Locate the cell with the specified text and output its (X, Y) center coordinate. 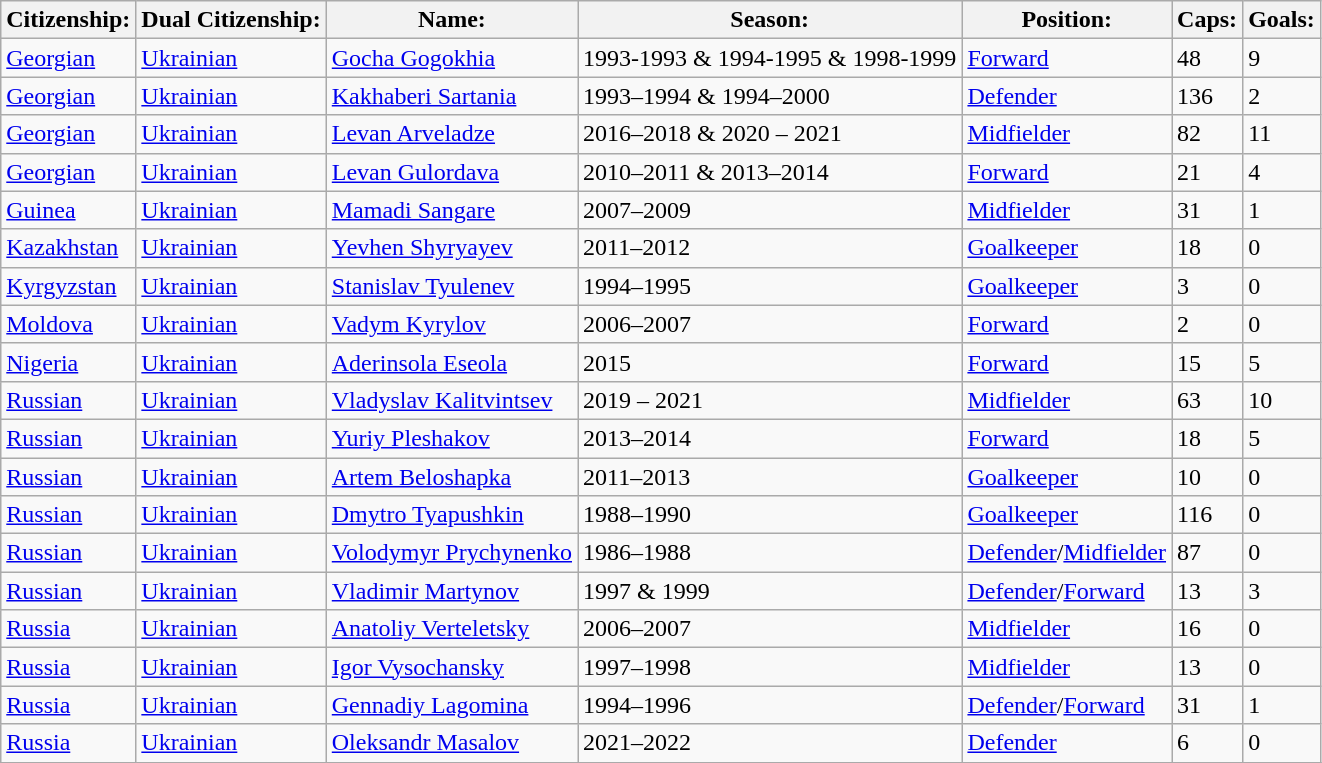
Kyrgyzstan (68, 286)
Levan Gulordava (452, 172)
1997 & 1999 (770, 591)
Guinea (68, 210)
Vladimir Martynov (452, 591)
16 (1208, 629)
Oleksandr Masalov (452, 743)
2011–2013 (770, 477)
Mamadi Sangare (452, 210)
Position: (1067, 20)
Nigeria (68, 362)
Stanislav Tyulenev (452, 286)
2013–2014 (770, 438)
Vadym Kyrylov (452, 324)
11 (1282, 134)
87 (1208, 553)
48 (1208, 58)
2016–2018 & 2020 – 2021 (770, 134)
82 (1208, 134)
Name: (452, 20)
Aderinsola Eseola (452, 362)
Igor Vysochansky (452, 667)
Caps: (1208, 20)
Dual Citizenship: (231, 20)
116 (1208, 515)
Moldova (68, 324)
1997–1998 (770, 667)
1994–1995 (770, 286)
4 (1282, 172)
2010–2011 & 2013–2014 (770, 172)
Artem Beloshapka (452, 477)
1986–1988 (770, 553)
Kazakhstan (68, 248)
1993-1993 & 1994-1995 & 1998-1999 (770, 58)
2007–2009 (770, 210)
1988–1990 (770, 515)
Dmytro Tyapushkin (452, 515)
Yevhen Shyryayev (452, 248)
Citizenship: (68, 20)
Goals: (1282, 20)
9 (1282, 58)
Volodymyr Prychynenko (452, 553)
Season: (770, 20)
Levan Arveladze (452, 134)
Yuriy Pleshakov (452, 438)
Gocha Gogokhia (452, 58)
21 (1208, 172)
Gennadiy Lagomina (452, 705)
15 (1208, 362)
2019 – 2021 (770, 400)
Anatoliy Verteletsky (452, 629)
2011–2012 (770, 248)
136 (1208, 96)
Kakhaberi Sartania (452, 96)
1993–1994 & 1994–2000 (770, 96)
Defender/Midfielder (1067, 553)
2015 (770, 362)
1994–1996 (770, 705)
Vladyslav Kalitvintsev (452, 400)
6 (1208, 743)
63 (1208, 400)
2021–2022 (770, 743)
